Pinpoint the cell where the given text exists, returning its [x, y] midpoint coordinate. 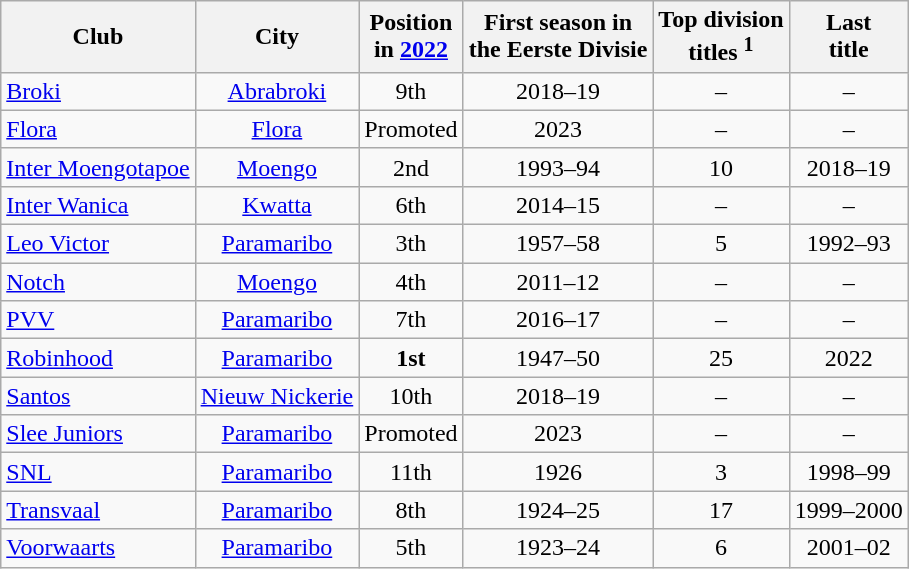
PVV [98, 320]
Abrabroki [277, 91]
6th [411, 205]
4th [411, 282]
5th [411, 548]
City [277, 37]
Leo Victor [98, 244]
1926 [558, 472]
25 [721, 358]
2001–02 [848, 548]
Broki [98, 91]
7th [411, 320]
Positionin 2022 [411, 37]
1993–94 [558, 167]
10 [721, 167]
SNL [98, 472]
2011–12 [558, 282]
1st [411, 358]
6 [721, 548]
First season in the Eerste Divisie [558, 37]
1999–2000 [848, 510]
Inter Wanica [98, 205]
9th [411, 91]
1924–25 [558, 510]
1957–58 [558, 244]
Top division titles 1 [721, 37]
Santos [98, 396]
3 [721, 472]
1947–50 [558, 358]
1992–93 [848, 244]
Slee Juniors [98, 434]
Robinhood [98, 358]
Kwatta [277, 205]
Transvaal [98, 510]
Club [98, 37]
2nd [411, 167]
17 [721, 510]
Inter Moengotapoe [98, 167]
3th [411, 244]
Voorwaarts [98, 548]
5 [721, 244]
1923–24 [558, 548]
Notch [98, 282]
2022 [848, 358]
2016–17 [558, 320]
Last title [848, 37]
1998–99 [848, 472]
8th [411, 510]
10th [411, 396]
2014–15 [558, 205]
11th [411, 472]
Nieuw Nickerie [277, 396]
